Detect which cell encompasses the target text, then output its [x, y] center coordinate. 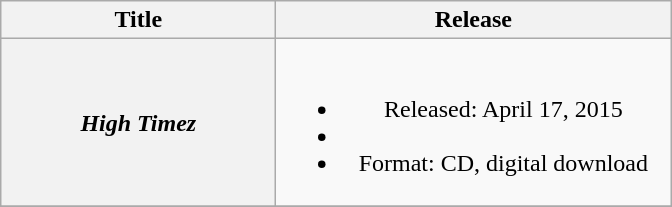
Title [138, 20]
Released: April 17, 2015Format: CD, digital download [474, 122]
Release [474, 20]
High Timez [138, 122]
